Extract the (X, Y) coordinate from the center of the cell holding the provided text.  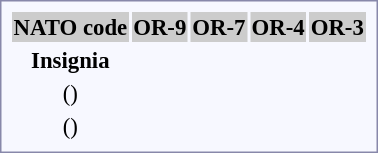
OR-7 (219, 27)
OR-4 (278, 27)
Insignia (70, 60)
OR-9 (160, 27)
NATO code (70, 27)
OR-3 (337, 27)
